Locate the cell with the specified text and output its [X, Y] center coordinate. 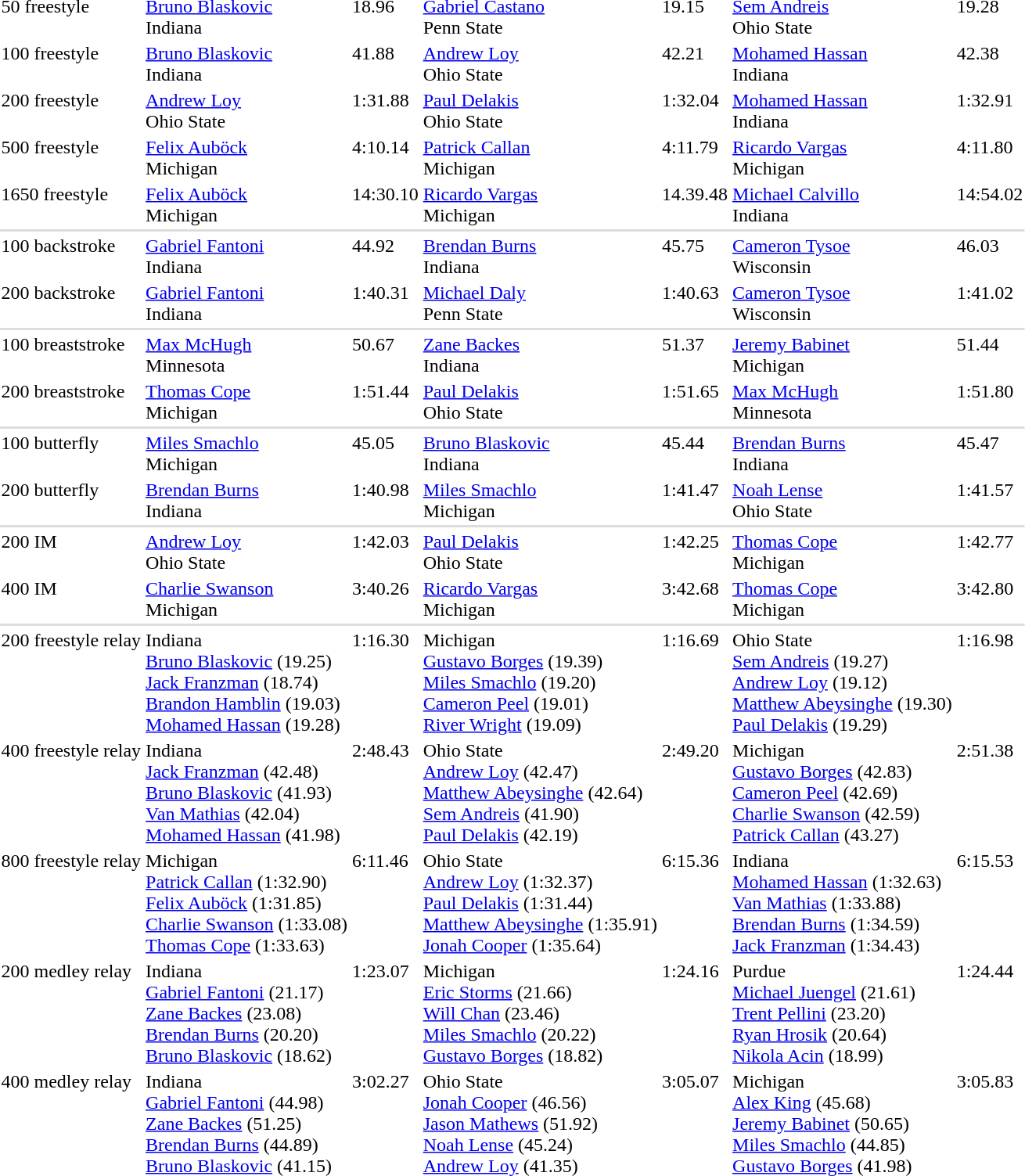
6:11.46 [386, 903]
1:31.88 [386, 111]
Michael CalvilloIndiana [843, 205]
14:30.10 [386, 205]
42.21 [695, 64]
200 breaststroke [71, 402]
200 IM [71, 552]
41.88 [386, 64]
IndianaMohamed Hassan (1:32.63)Van Mathias (1:33.88) Brendan Burns (1:34.59)Jack Franzman (1:34.43) [843, 903]
45.05 [386, 454]
200 freestyle [71, 111]
1:51.44 [386, 402]
1:32.91 [990, 111]
1:41.02 [990, 304]
1:51.80 [990, 402]
PurdueMichael Juengel (21.61) Trent Pellini (23.20) Ryan Hrosik (20.64) Nikola Acin (18.99) [843, 1013]
1:16.30 [386, 682]
200 freestyle relay [71, 682]
1:42.25 [695, 552]
1:40.98 [386, 501]
1:24.44 [990, 1013]
3:42.68 [695, 599]
45.47 [990, 454]
1:32.04 [695, 111]
4:10.14 [386, 158]
51.44 [990, 355]
500 freestyle [71, 158]
1:40.31 [386, 304]
1:41.57 [990, 501]
Michigan Gustavo Borges (42.83) Cameron Peel (42.69) Charlie Swanson (42.59) Patrick Callan (43.27) [843, 793]
Ohio StateAndrew Loy (1:32.37)Paul Delakis (1:31.44)Matthew Abeysinghe (1:35.91)Jonah Cooper (1:35.64) [540, 903]
Noah LenseOhio State [843, 501]
2:49.20 [695, 793]
1:23.07 [386, 1013]
MichiganEric Storms (21.66)Will Chan (23.46) Miles Smachlo (20.22) Gustavo Borges (18.82) [540, 1013]
1:16.98 [990, 682]
45.75 [695, 257]
3:40.26 [386, 599]
51.37 [695, 355]
3:42.80 [990, 599]
Thomas Cope Michigan [843, 599]
Ohio StateSem Andreis (19.27)Andrew Loy (19.12)Matthew Abeysinghe (19.30) Paul Delakis (19.29) [843, 682]
100 breaststroke [71, 355]
Jeremy BabinetMichigan [843, 355]
400 freestyle relay [71, 793]
14.39.48 [695, 205]
1:41.47 [695, 501]
400 IM [71, 599]
6:15.36 [695, 903]
4:11.80 [990, 158]
1:16.69 [695, 682]
42.38 [990, 64]
200 backstroke [71, 304]
Charlie Swanson Michigan [247, 599]
MichiganPatrick Callan (1:32.90)Felix Auböck (1:31.85)Charlie Swanson (1:33.08)Thomas Cope (1:33.63) [247, 903]
200 medley relay [71, 1013]
200 butterfly [71, 501]
Ohio StateAndrew Loy (42.47)Matthew Abeysinghe (42.64)Sem Andreis (41.90)Paul Delakis (42.19) [540, 793]
45.44 [695, 454]
IndianaGabriel Fantoni (21.17)Zane Backes (23.08) Brendan Burns (20.20)Bruno Blaskovic (18.62) [247, 1013]
1:42.03 [386, 552]
2:51.38 [990, 793]
2:48.43 [386, 793]
100 backstroke [71, 257]
1:42.77 [990, 552]
100 butterfly [71, 454]
1:24.16 [695, 1013]
IndianaBruno Blaskovic (19.25)Jack Franzman (18.74) Brandon Hamblin (19.03) Mohamed Hassan (19.28) [247, 682]
46.03 [990, 257]
Zane BackesIndiana [540, 355]
1:40.63 [695, 304]
IndianaJack Franzman (42.48)Bruno Blaskovic (41.93)Van Mathias (42.04) Mohamed Hassan (41.98) [247, 793]
Michigan Gustavo Borges (19.39)Miles Smachlo (19.20)Cameron Peel (19.01)River Wright (19.09) [540, 682]
14:54.02 [990, 205]
50.67 [386, 355]
Michael DalyPenn State [540, 304]
Patrick CallanMichigan [540, 158]
800 freestyle relay [71, 903]
6:15.53 [990, 903]
1:51.65 [695, 402]
100 freestyle [71, 64]
44.92 [386, 257]
1650 freestyle [71, 205]
4:11.79 [695, 158]
